Scan for the cell matching the given text and deliver its [X, Y] coordinate at center. 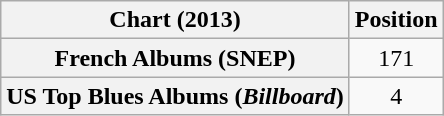
4 [396, 96]
US Top Blues Albums (Billboard) [176, 96]
Position [396, 20]
French Albums (SNEP) [176, 58]
171 [396, 58]
Chart (2013) [176, 20]
